Pinpoint the cell where the given text exists, returning its [x, y] midpoint coordinate. 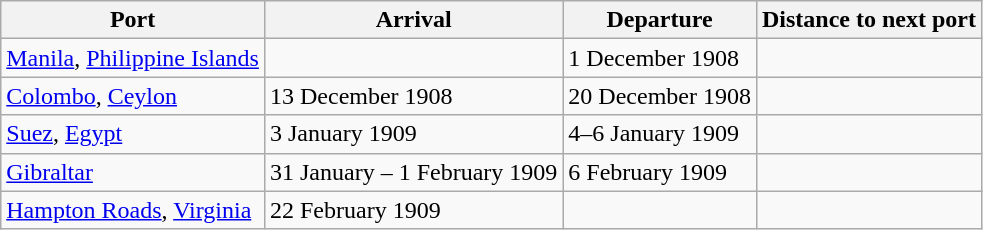
Arrival [413, 20]
6 February 1909 [660, 172]
1 December 1908 [660, 58]
13 December 1908 [413, 96]
Manila, Philippine Islands [133, 58]
Colombo, Ceylon [133, 96]
3 January 1909 [413, 134]
Departure [660, 20]
Distance to next port [868, 20]
Suez, Egypt [133, 134]
Port [133, 20]
Hampton Roads, Virginia [133, 210]
22 February 1909 [413, 210]
Gibraltar [133, 172]
20 December 1908 [660, 96]
31 January – 1 February 1909 [413, 172]
4–6 January 1909 [660, 134]
